Detect which cell encompasses the target text, then output its [X, Y] center coordinate. 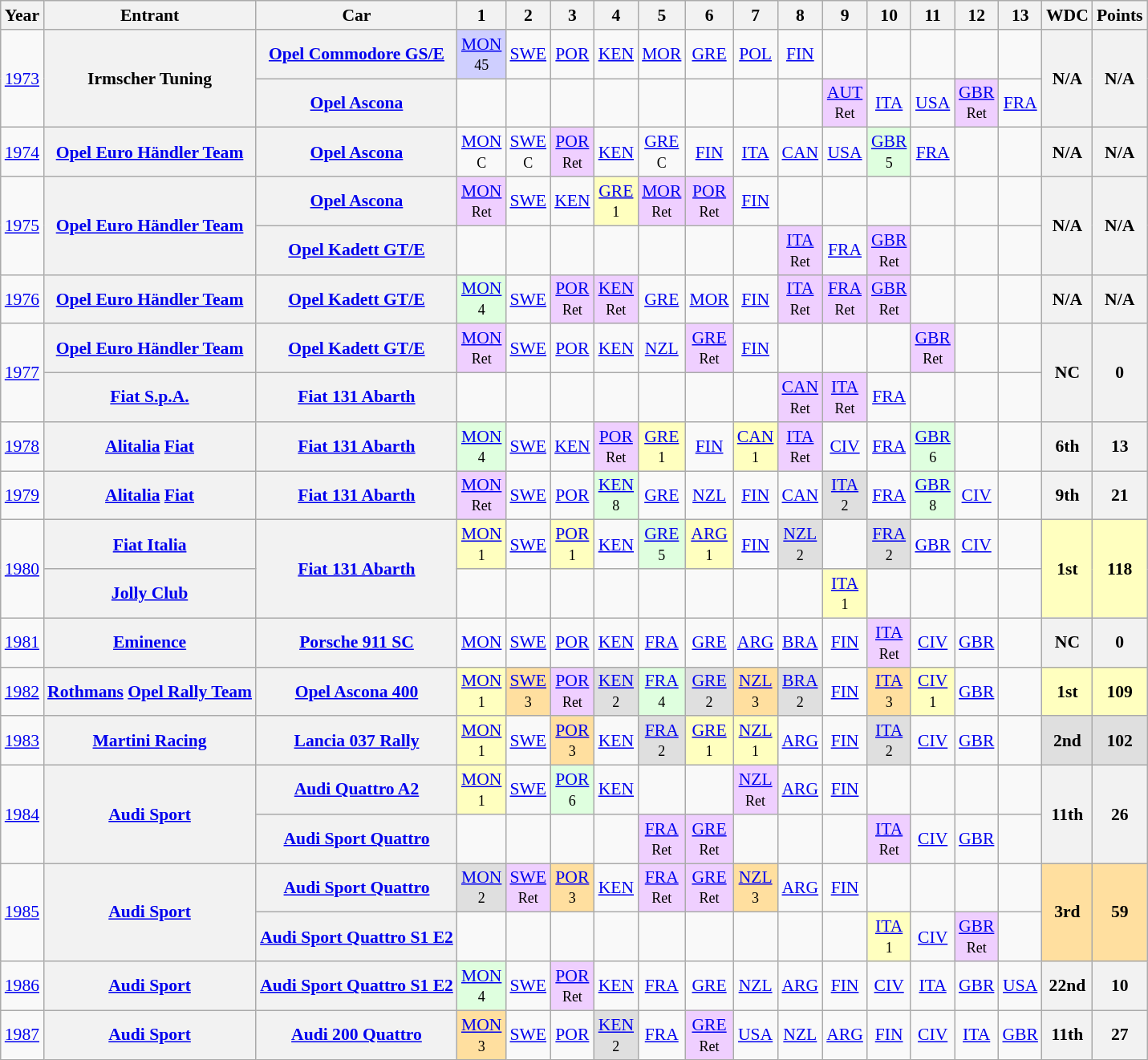
Eminence [149, 642]
26 [1120, 814]
1987 [22, 1035]
Fiat Italia [149, 544]
4 [616, 15]
Opel Ascona 400 [356, 692]
NZLRet [756, 790]
MON3 [481, 1035]
118 [1120, 569]
SWEC [528, 152]
1981 [22, 642]
5 [661, 15]
Audi Quattro A2 [356, 790]
1973 [22, 79]
MON2 [481, 887]
2 [528, 15]
Rothmans Opel Rally Team [149, 692]
AUTRet [845, 103]
GBR8 [932, 496]
GRE2 [709, 692]
GREC [661, 152]
SWE3 [528, 692]
CAN1 [756, 446]
1979 [22, 496]
NZL1 [756, 741]
FRA4 [661, 692]
1977 [22, 373]
MORRet [661, 201]
Irmscher Tuning [149, 79]
Year [22, 15]
1980 [22, 569]
Jolly Club [149, 594]
7 [756, 15]
GBR6 [932, 446]
KEN8 [616, 496]
KENRet [616, 299]
Opel Commodore GS/E [356, 55]
1986 [22, 985]
WDC [1067, 15]
6 [709, 15]
MON [481, 642]
102 [1120, 741]
SWERet [528, 887]
BRA [800, 642]
1985 [22, 912]
1983 [22, 741]
3rd [1067, 912]
MON45 [481, 55]
1984 [22, 814]
1978 [22, 446]
GBR5 [889, 152]
Fiat S.p.A. [149, 398]
1 [481, 15]
POR1 [572, 544]
GRE5 [661, 544]
MONC [481, 152]
9 [845, 15]
ARG1 [709, 544]
Points [1120, 15]
POL [756, 55]
59 [1120, 912]
1974 [22, 152]
27 [1120, 1035]
Car [356, 15]
12 [977, 15]
2nd [1067, 741]
1975 [22, 225]
3 [572, 15]
9th [1067, 496]
6th [1067, 446]
22nd [1067, 985]
CANRet [800, 398]
1976 [22, 299]
1982 [22, 692]
21 [1120, 496]
Entrant [149, 15]
Lancia 037 Rally [356, 741]
Martini Racing [149, 741]
8 [800, 15]
NZL2 [800, 544]
CIV1 [932, 692]
POR6 [572, 790]
109 [1120, 692]
ITA3 [889, 692]
Audi 200 Quattro [356, 1035]
Porsche 911 SC [356, 642]
11 [932, 15]
BRA2 [800, 692]
